Detect which cell encompasses the target text, then output its (x, y) center coordinate. 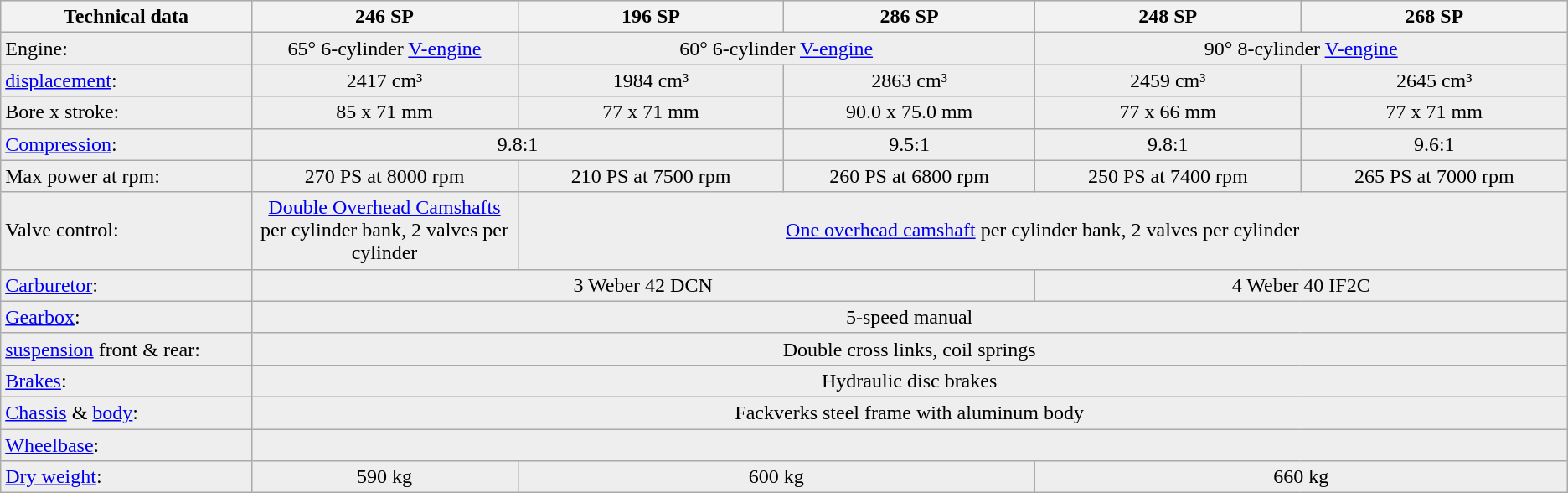
65° 6-cylinder V-engine (384, 49)
9.5:1 (910, 144)
196 SP (651, 17)
One overhead camshaft per cylinder bank, 2 valves per cylinder (1042, 231)
Fackverks steel frame with aluminum body (910, 413)
286 SP (910, 17)
260 PS at 6800 rpm (910, 176)
9.6:1 (1434, 144)
Max power at rpm: (126, 176)
600 kg (776, 477)
Double cross links, coil springs (910, 349)
590 kg (384, 477)
90.0 x 75.0 mm (910, 112)
Brakes: (126, 381)
1984 cm³ (651, 80)
2459 cm³ (1168, 80)
Engine: (126, 49)
270 PS at 8000 rpm (384, 176)
4 Weber 40 IF2C (1301, 285)
Hydraulic disc brakes (910, 381)
Technical data (126, 17)
Gearbox: (126, 317)
2863 cm³ (910, 80)
Double Overhead Camshafts per cylinder bank, 2 valves per cylinder (384, 231)
Carburetor: (126, 285)
Compression: (126, 144)
248 SP (1168, 17)
Dry weight: (126, 477)
displacement: (126, 80)
77 x 66 mm (1168, 112)
5-speed manual (910, 317)
Wheelbase: (126, 445)
2645 cm³ (1434, 80)
210 PS at 7500 rpm (651, 176)
Bore x stroke: (126, 112)
250 PS at 7400 rpm (1168, 176)
246 SP (384, 17)
2417 cm³ (384, 80)
3 Weber 42 DCN (643, 285)
Chassis & body: (126, 413)
60° 6-cylinder V-engine (776, 49)
Valve control: (126, 231)
suspension front & rear: (126, 349)
268 SP (1434, 17)
85 x 71 mm (384, 112)
265 PS at 7000 rpm (1434, 176)
660 kg (1301, 477)
90° 8-cylinder V-engine (1301, 49)
